Identify which cell holds the provided text, then report its (x, y) central coordinate. 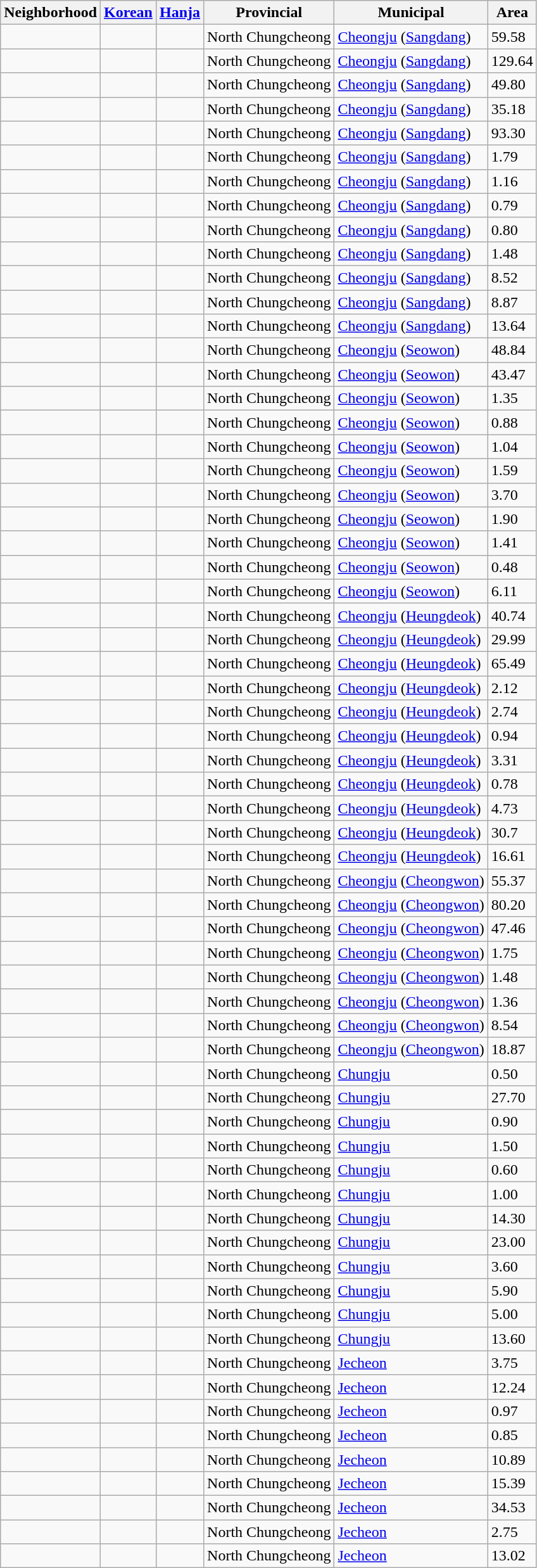
1.75 (512, 953)
0.48 (512, 567)
30.7 (512, 832)
6.11 (512, 591)
93.30 (512, 133)
1.04 (512, 447)
8.54 (512, 1025)
Neighborhood (51, 13)
Area (512, 13)
55.37 (512, 881)
23.00 (512, 1242)
18.87 (512, 1049)
49.80 (512, 85)
0.78 (512, 784)
1.00 (512, 1194)
10.89 (512, 1459)
48.84 (512, 350)
13.02 (512, 1556)
5.00 (512, 1315)
43.47 (512, 374)
0.88 (512, 423)
1.16 (512, 181)
2.12 (512, 687)
34.53 (512, 1508)
1.36 (512, 1001)
0.85 (512, 1435)
59.58 (512, 37)
1.79 (512, 157)
5.90 (512, 1291)
13.64 (512, 326)
16.61 (512, 857)
Municipal (411, 13)
3.31 (512, 760)
2.75 (512, 1532)
35.18 (512, 109)
0.94 (512, 736)
4.73 (512, 808)
0.60 (512, 1170)
47.46 (512, 929)
1.35 (512, 398)
8.87 (512, 302)
1.41 (512, 543)
80.20 (512, 905)
1.59 (512, 471)
Korean (129, 13)
3.60 (512, 1266)
0.90 (512, 1122)
40.74 (512, 615)
3.70 (512, 495)
27.70 (512, 1098)
15.39 (512, 1484)
13.60 (512, 1339)
0.97 (512, 1411)
1.90 (512, 519)
8.52 (512, 277)
3.75 (512, 1363)
0.50 (512, 1074)
65.49 (512, 663)
0.79 (512, 205)
29.99 (512, 639)
2.74 (512, 712)
Provincial (269, 13)
12.24 (512, 1387)
129.64 (512, 61)
1.50 (512, 1146)
14.30 (512, 1218)
Hanja (180, 13)
0.80 (512, 229)
